Provide the [X, Y] coordinate of the cell's center where the given text is located.  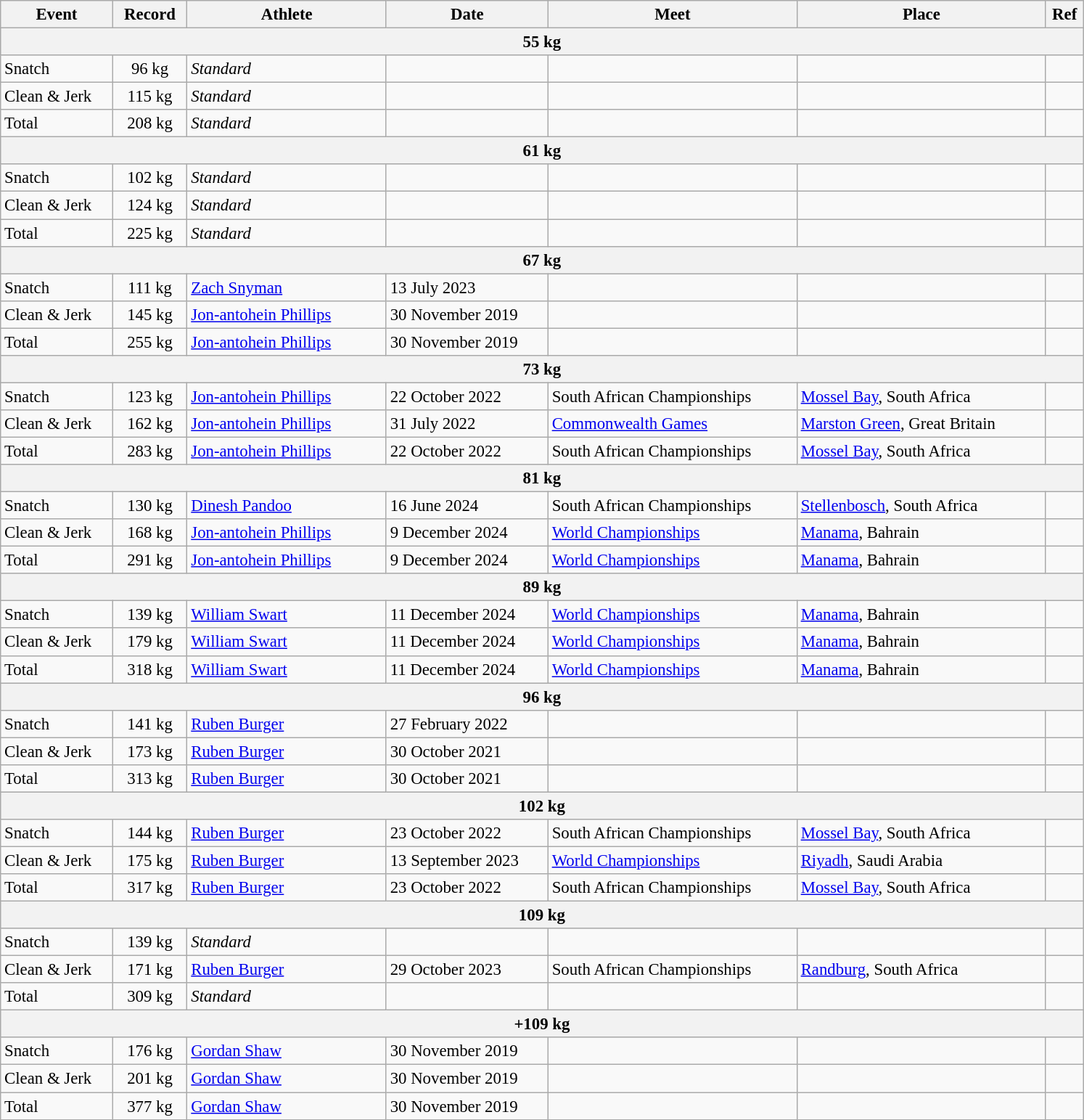
111 kg [149, 287]
73 kg [542, 369]
283 kg [149, 451]
Dinesh Pandoo [287, 506]
309 kg [149, 997]
Randburg, South Africa [921, 970]
29 October 2023 [467, 970]
171 kg [149, 970]
16 June 2024 [467, 506]
Riyadh, Saudi Arabia [921, 860]
Place [921, 15]
130 kg [149, 506]
168 kg [149, 533]
141 kg [149, 724]
Commonwealth Games [672, 424]
Record [149, 15]
Ref [1064, 15]
109 kg [542, 915]
Date [467, 15]
67 kg [542, 260]
+109 kg [542, 1024]
81 kg [542, 478]
144 kg [149, 833]
Zach Snyman [287, 287]
31 July 2022 [467, 424]
Marston Green, Great Britain [921, 424]
255 kg [149, 342]
201 kg [149, 1079]
175 kg [149, 860]
162 kg [149, 424]
179 kg [149, 642]
377 kg [149, 1106]
208 kg [149, 123]
Event [57, 15]
317 kg [149, 888]
173 kg [149, 751]
13 July 2023 [467, 287]
313 kg [149, 779]
89 kg [542, 587]
55 kg [542, 42]
115 kg [149, 97]
13 September 2023 [467, 860]
124 kg [149, 205]
225 kg [149, 233]
291 kg [149, 560]
61 kg [542, 151]
Meet [672, 15]
Stellenbosch, South Africa [921, 506]
Athlete [287, 15]
145 kg [149, 314]
27 February 2022 [467, 724]
318 kg [149, 669]
176 kg [149, 1052]
123 kg [149, 396]
